Provide the (x, y) coordinate of the cell's center where the given text is located.  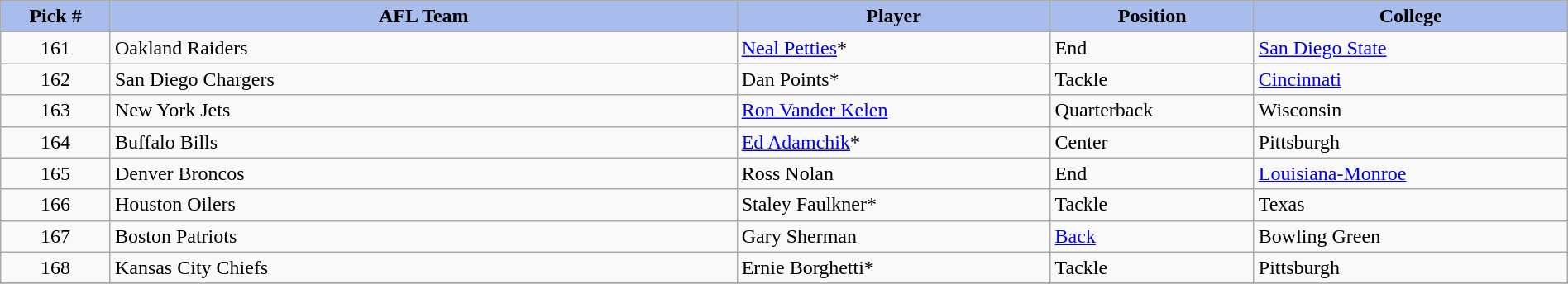
168 (56, 267)
Position (1152, 17)
162 (56, 79)
Ross Nolan (893, 173)
Ernie Borghetti* (893, 267)
Quarterback (1152, 111)
Wisconsin (1411, 111)
Cincinnati (1411, 79)
Dan Points* (893, 79)
Boston Patriots (423, 236)
College (1411, 17)
Oakland Raiders (423, 48)
165 (56, 173)
Neal Petties* (893, 48)
Pick # (56, 17)
Houston Oilers (423, 205)
Staley Faulkner* (893, 205)
Ed Adamchik* (893, 142)
Texas (1411, 205)
Center (1152, 142)
Denver Broncos (423, 173)
Kansas City Chiefs (423, 267)
AFL Team (423, 17)
Gary Sherman (893, 236)
164 (56, 142)
Ron Vander Kelen (893, 111)
163 (56, 111)
Player (893, 17)
Back (1152, 236)
Buffalo Bills (423, 142)
Louisiana-Monroe (1411, 173)
San Diego Chargers (423, 79)
Bowling Green (1411, 236)
New York Jets (423, 111)
161 (56, 48)
San Diego State (1411, 48)
167 (56, 236)
166 (56, 205)
